Determine the (X, Y) coordinate at the center of the cell enclosing the given text.  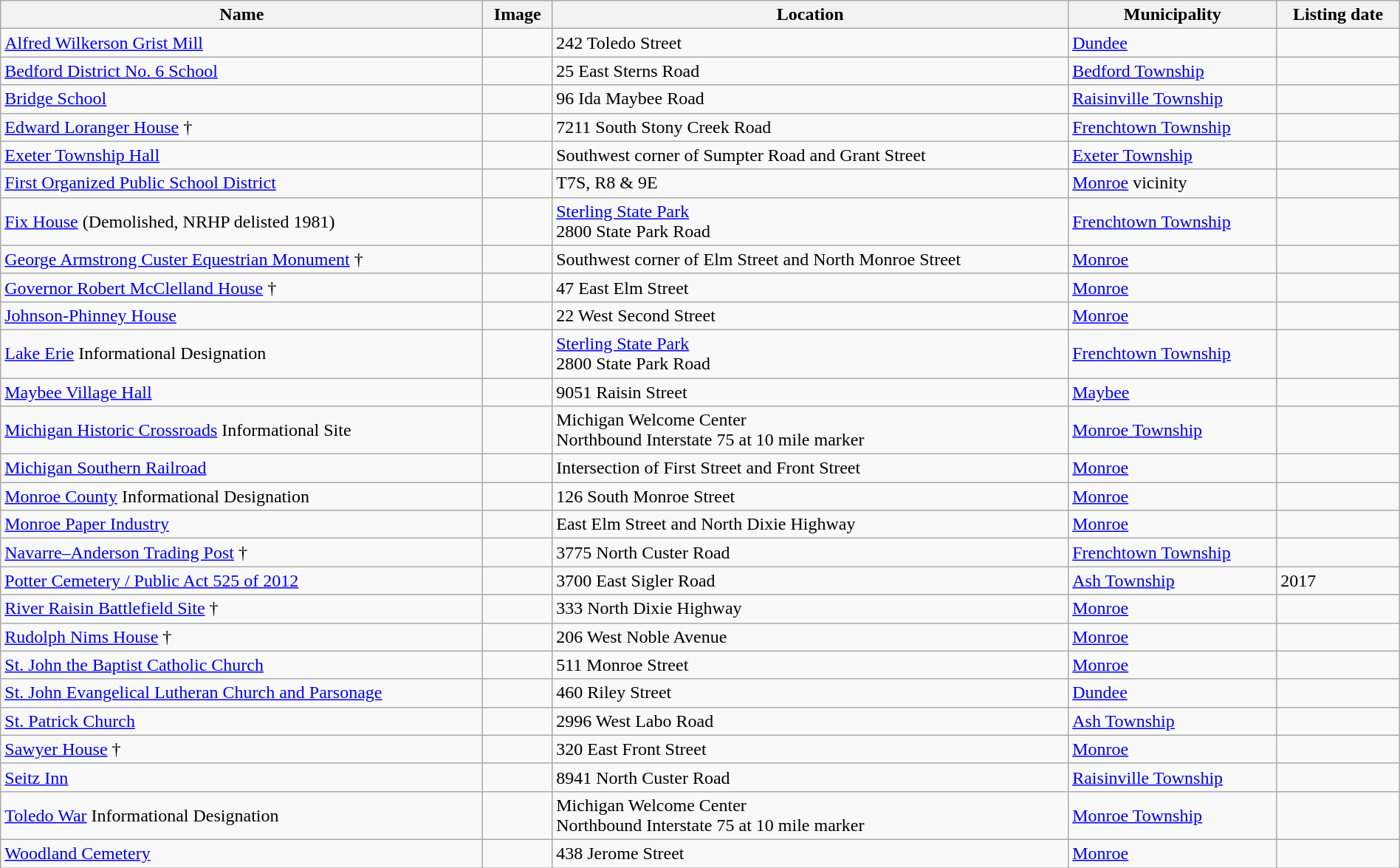
Southwest corner of Sumpter Road and Grant Street (811, 155)
Monroe County Informational Designation (242, 496)
Woodland Cemetery (242, 853)
511 Monroe Street (811, 665)
Lake Erie Informational Designation (242, 353)
Michigan Southern Railroad (242, 468)
St. Patrick Church (242, 721)
47 East Elm Street (811, 287)
Johnson-Phinney House (242, 315)
126 South Monroe Street (811, 496)
East Elm Street and North Dixie Highway (811, 524)
Monroe vicinity (1173, 183)
96 Ida Maybee Road (811, 99)
St. John Evangelical Lutheran Church and Parsonage (242, 693)
333 North Dixie Highway (811, 609)
Alfred Wilkerson Grist Mill (242, 43)
St. John the Baptist Catholic Church (242, 665)
George Armstrong Custer Equestrian Monument † (242, 259)
Name (242, 15)
8941 North Custer Road (811, 777)
7211 South Stony Creek Road (811, 127)
9051 Raisin Street (811, 392)
Seitz Inn (242, 777)
Intersection of First Street and Front Street (811, 468)
Michigan Historic Crossroads Informational Site (242, 430)
Maybee Village Hall (242, 392)
Location (811, 15)
Potter Cemetery / Public Act 525 of 2012 (242, 581)
2996 West Labo Road (811, 721)
Navarre–Anderson Trading Post † (242, 553)
Southwest corner of Elm Street and North Monroe Street (811, 259)
First Organized Public School District (242, 183)
22 West Second Street (811, 315)
242 Toledo Street (811, 43)
Bridge School (242, 99)
Listing date (1338, 15)
T7S, R8 & 9E (811, 183)
Sawyer House † (242, 749)
River Raisin Battlefield Site † (242, 609)
3700 East Sigler Road (811, 581)
Bedford District No. 6 School (242, 71)
3775 North Custer Road (811, 553)
25 East Sterns Road (811, 71)
Maybee (1173, 392)
Toledo War Informational Designation (242, 816)
Exeter Township Hall (242, 155)
Rudolph Nims House † (242, 637)
Edward Loranger House † (242, 127)
320 East Front Street (811, 749)
Municipality (1173, 15)
Bedford Township (1173, 71)
Governor Robert McClelland House † (242, 287)
Exeter Township (1173, 155)
Image (518, 15)
2017 (1338, 581)
460 Riley Street (811, 693)
206 West Noble Avenue (811, 637)
Fix House (Demolished, NRHP delisted 1981) (242, 222)
Monroe Paper Industry (242, 524)
438 Jerome Street (811, 853)
